Find where the given text appears and provide that cell's center as (X, Y) coordinate. 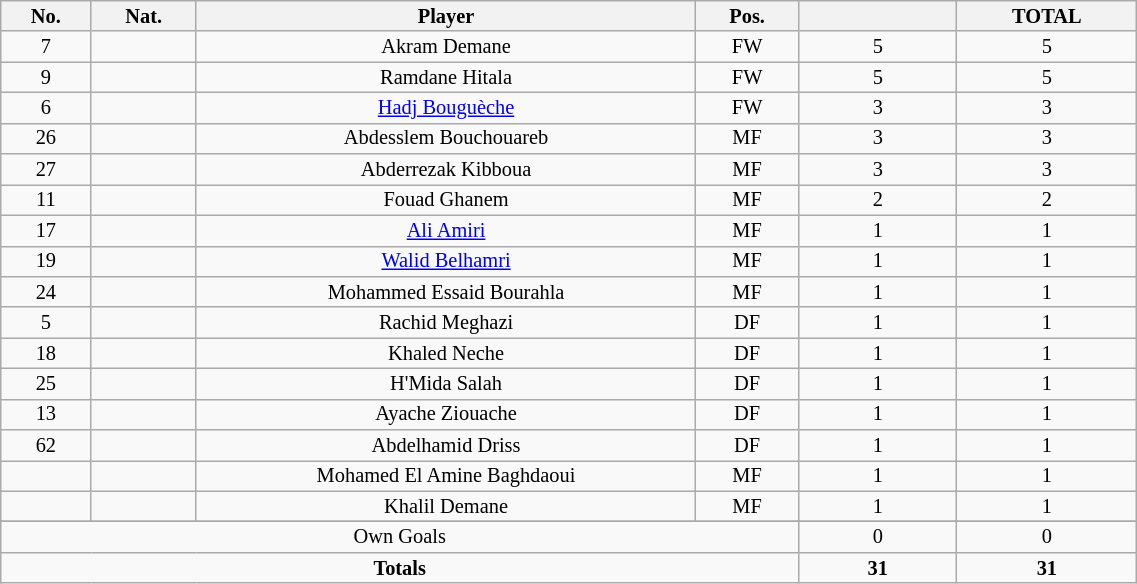
Nat. (144, 16)
6 (46, 108)
25 (46, 384)
Abderrezak Kibboua (446, 170)
24 (46, 292)
No. (46, 16)
H'Mida Salah (446, 384)
11 (46, 200)
Akram Demane (446, 46)
Fouad Ghanem (446, 200)
19 (46, 262)
Abdesslem Bouchouareb (446, 138)
62 (46, 446)
Mohamed El Amine Baghdaoui (446, 476)
Mohammed Essaid Bourahla (446, 292)
26 (46, 138)
Totals (400, 568)
Khalil Demane (446, 506)
7 (46, 46)
Pos. (748, 16)
Ali Amiri (446, 230)
TOTAL (1047, 16)
Rachid Meghazi (446, 322)
9 (46, 78)
Player (446, 16)
Hadj Bouguèche (446, 108)
13 (46, 414)
18 (46, 354)
17 (46, 230)
Own Goals (400, 538)
Khaled Neche (446, 354)
Ayache Ziouache (446, 414)
Walid Belhamri (446, 262)
27 (46, 170)
Abdelhamid Driss (446, 446)
Ramdane Hitala (446, 78)
